Extract the (X, Y) coordinate from the center of the cell holding the provided text.  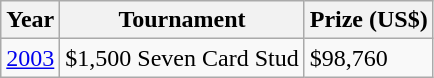
2003 (30, 58)
Year (30, 20)
Tournament (182, 20)
$98,760 (368, 58)
$1,500 Seven Card Stud (182, 58)
Prize (US$) (368, 20)
